From the cell containing the given text, extract its center point as [x, y] coordinate. 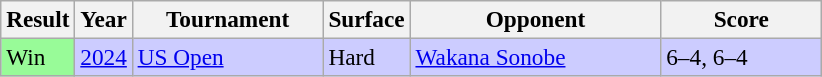
2024 [104, 57]
Surface [366, 19]
Wakana Sonobe [536, 57]
US Open [228, 57]
Opponent [536, 19]
Result [38, 19]
Hard [366, 57]
Year [104, 19]
6–4, 6–4 [742, 57]
Win [38, 57]
Tournament [228, 19]
Score [742, 19]
